Scan for the cell matching the given text and deliver its (x, y) coordinate at center. 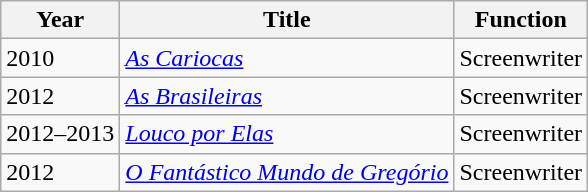
Year (60, 20)
Title (287, 20)
As Cariocas (287, 58)
2012–2013 (60, 134)
O Fantástico Mundo de Gregório (287, 172)
As Brasileiras (287, 96)
Function (521, 20)
2010 (60, 58)
Louco por Elas (287, 134)
